Scan for the cell matching the given text and deliver its [x, y] coordinate at center. 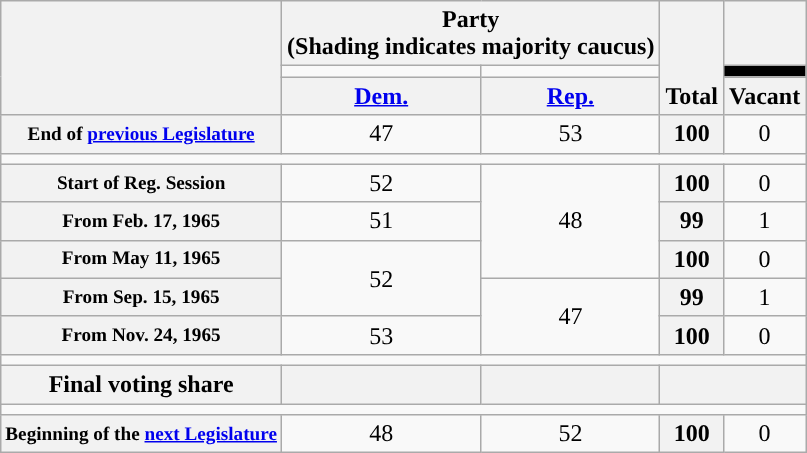
Final voting share [142, 384]
End of previous Legislature [142, 134]
Rep. [570, 96]
From May 11, 1965 [142, 259]
Vacant [764, 96]
Beginning of the next Legislature [142, 434]
From Nov. 24, 1965 [142, 335]
51 [382, 221]
Start of Reg. Session [142, 183]
Party (Shading indicates majority caucus) [471, 34]
From Sep. 15, 1965 [142, 297]
Dem. [382, 96]
From Feb. 17, 1965 [142, 221]
Total [692, 58]
